For the text-containing cell, return its midpoint in [X, Y] coordinate format. 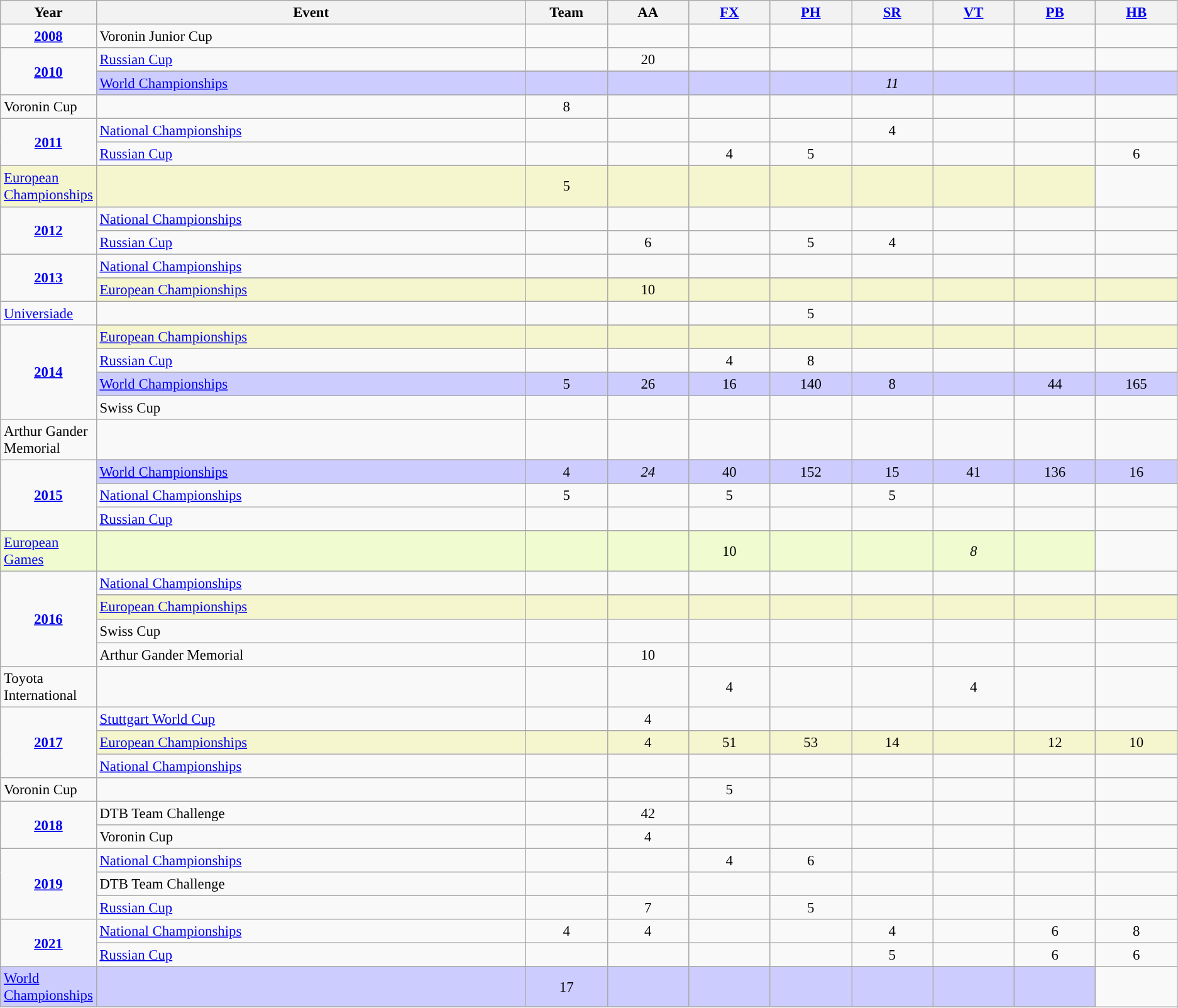
2011 [48, 142]
26 [647, 384]
2016 [48, 619]
136 [1055, 472]
Toyota International [48, 687]
12 [1055, 743]
PB [1055, 13]
Universiade [48, 313]
42 [647, 813]
41 [973, 472]
2015 [48, 496]
Stuttgart World Cup [311, 719]
HB [1137, 13]
24 [647, 472]
2017 [48, 742]
2010 [48, 72]
2008 [48, 36]
2014 [48, 372]
Team [566, 13]
FX [729, 13]
2019 [48, 884]
17 [566, 987]
Voronin Junior Cup [311, 36]
165 [1137, 384]
152 [811, 472]
2018 [48, 825]
VT [973, 13]
2012 [48, 230]
20 [647, 60]
PH [811, 13]
Year [48, 13]
40 [729, 472]
14 [891, 743]
2013 [48, 278]
44 [1055, 384]
53 [811, 743]
140 [811, 384]
European Games [48, 551]
SR [891, 13]
51 [729, 743]
11 [891, 84]
15 [891, 472]
AA [647, 13]
Event [311, 13]
7 [647, 908]
2021 [48, 943]
